Determine the [x, y] coordinate at the center of the cell enclosing the given text.  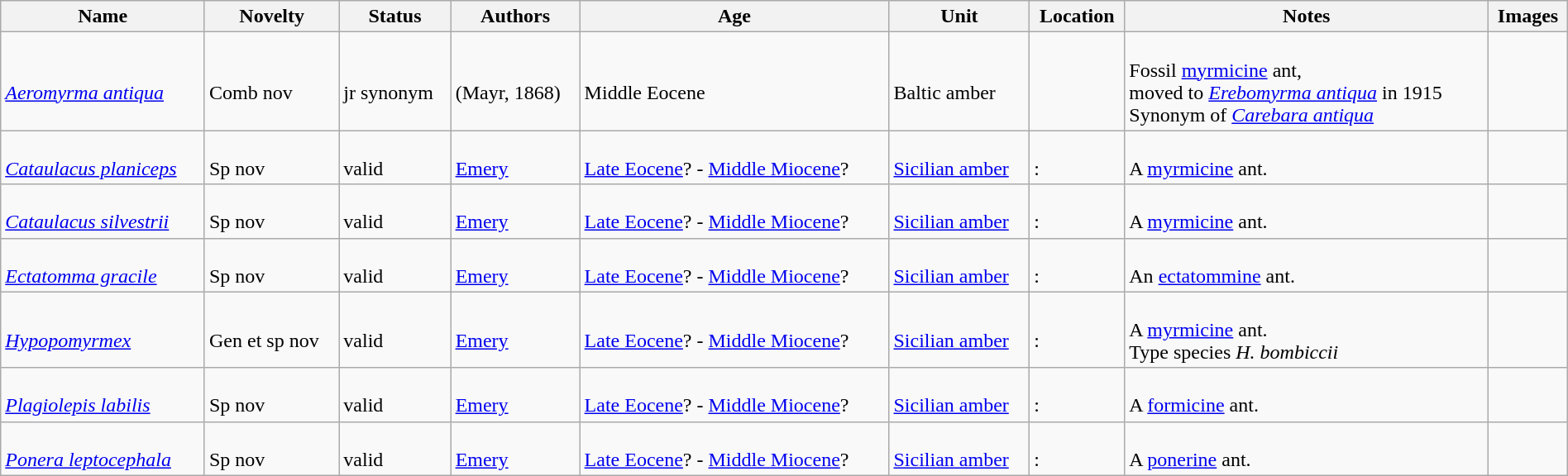
Baltic amber [959, 81]
A myrmicine ant. Type species H. bombiccii [1307, 330]
Cataulacus planiceps [103, 157]
Hypopomyrmex [103, 330]
Fossil myrmicine ant, moved to Erebomyrma antiqua in 1915 Synonym of Carebara antiqua [1307, 81]
Location [1077, 17]
(Mayr, 1868) [515, 81]
A ponerine ant. [1307, 448]
Name [103, 17]
Plagiolepis labilis [103, 395]
jr synonym [395, 81]
Notes [1307, 17]
Unit [959, 17]
Ponera leptocephala [103, 448]
Ectatomma gracile [103, 264]
Images [1528, 17]
Authors [515, 17]
Status [395, 17]
Aeromyrma antiqua [103, 81]
An ectatommine ant. [1307, 264]
Comb nov [271, 81]
Middle Eocene [734, 81]
Gen et sp nov [271, 330]
Novelty [271, 17]
Cataulacus silvestrii [103, 212]
A formicine ant. [1307, 395]
Age [734, 17]
